Locate the cell with the specified text and output its (x, y) center coordinate. 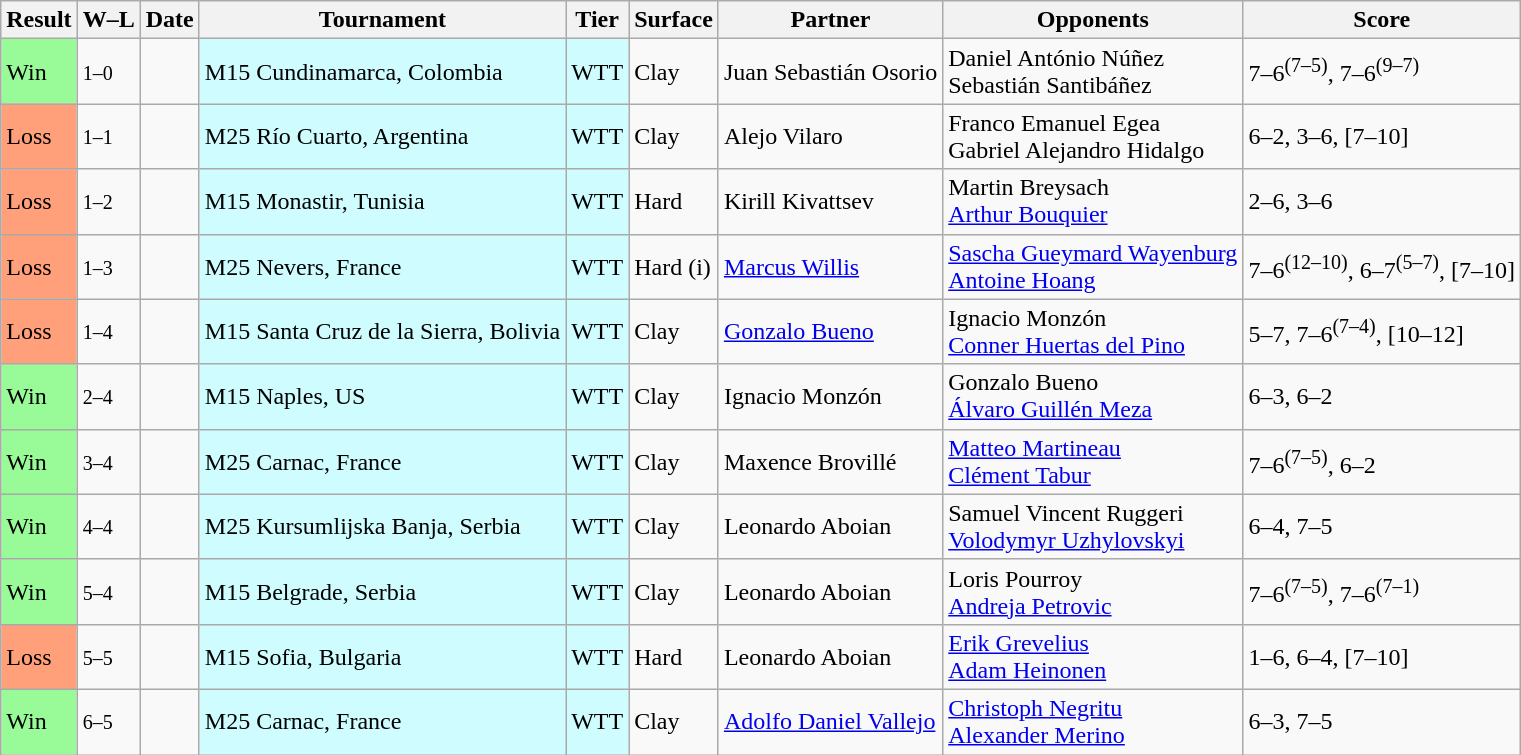
3–4 (108, 462)
M25 Kursumlijska Banja, Serbia (382, 526)
Alejo Vilaro (830, 136)
2–4 (108, 396)
Tournament (382, 20)
2–6, 3–6 (1382, 202)
M15 Cundinamarca, Colombia (382, 72)
Franco Emanuel Egea Gabriel Alejandro Hidalgo (1093, 136)
1–4 (108, 332)
Erik Grevelius Adam Heinonen (1093, 656)
Gonzalo Bueno (830, 332)
6–4, 7–5 (1382, 526)
4–4 (108, 526)
6–5 (108, 722)
M15 Santa Cruz de la Sierra, Bolivia (382, 332)
6–3, 7–5 (1382, 722)
Daniel António Núñez Sebastián Santibáñez (1093, 72)
Date (170, 20)
7–6(12–10), 6–7(5–7), [7–10] (1382, 266)
Score (1382, 20)
Opponents (1093, 20)
Kirill Kivattsev (830, 202)
5–5 (108, 656)
1–2 (108, 202)
5–7, 7–6(7–4), [10–12] (1382, 332)
1–3 (108, 266)
Result (39, 20)
Surface (674, 20)
Christoph Negritu Alexander Merino (1093, 722)
Juan Sebastián Osorio (830, 72)
Gonzalo Bueno Álvaro Guillén Meza (1093, 396)
Loris Pourroy Andreja Petrovic (1093, 592)
M15 Sofia, Bulgaria (382, 656)
M25 Nevers, France (382, 266)
5–4 (108, 592)
Marcus Willis (830, 266)
7–6(7–5), 7–6(9–7) (1382, 72)
1–1 (108, 136)
7–6(7–5), 7–6(7–1) (1382, 592)
Martin Breysach Arthur Bouquier (1093, 202)
6–2, 3–6, [7–10] (1382, 136)
7–6(7–5), 6–2 (1382, 462)
1–0 (108, 72)
W–L (108, 20)
Partner (830, 20)
Samuel Vincent Ruggeri Volodymyr Uzhylovskyi (1093, 526)
Ignacio Monzón Conner Huertas del Pino (1093, 332)
M15 Monastir, Tunisia (382, 202)
Ignacio Monzón (830, 396)
M15 Belgrade, Serbia (382, 592)
M25 Río Cuarto, Argentina (382, 136)
Adolfo Daniel Vallejo (830, 722)
Matteo Martineau Clément Tabur (1093, 462)
Hard (i) (674, 266)
6–3, 6–2 (1382, 396)
Sascha Gueymard Wayenburg Antoine Hoang (1093, 266)
Tier (598, 20)
1–6, 6–4, [7–10] (1382, 656)
Maxence Brovillé (830, 462)
M15 Naples, US (382, 396)
